Determine the (X, Y) coordinate at the center of the cell enclosing the given text.  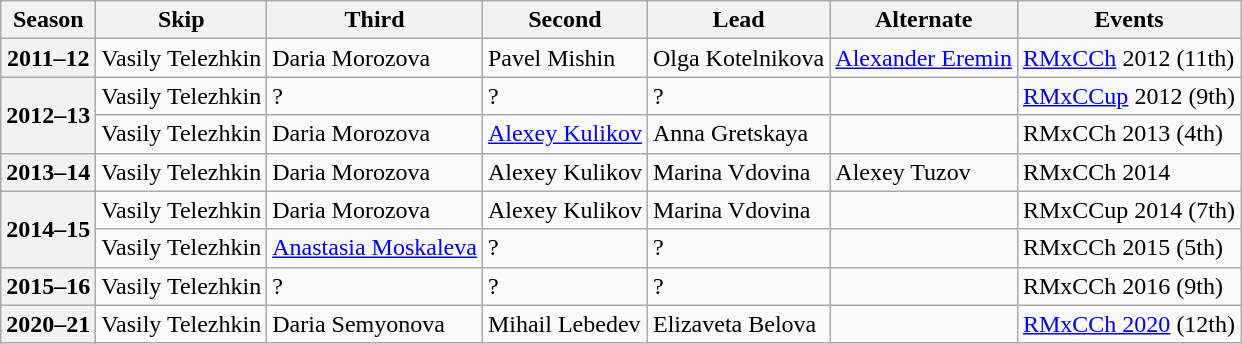
Anna Gretskaya (738, 134)
RMxCCh 2020 (12th) (1128, 324)
Alexander Eremin (924, 58)
RMxCCup 2012 (9th) (1128, 96)
Olga Kotelnikova (738, 58)
Lead (738, 20)
Season (48, 20)
Anastasia Moskaleva (375, 248)
2012–13 (48, 115)
Pavel Mishin (564, 58)
Skip (182, 20)
RMxCCup 2014 (7th) (1128, 210)
Mihail Lebedev (564, 324)
2011–12 (48, 58)
Alternate (924, 20)
2020–21 (48, 324)
Second (564, 20)
Daria Semyonova (375, 324)
RMxCCh 2015 (5th) (1128, 248)
Events (1128, 20)
RMxCCh 2012 (11th) (1128, 58)
2015–16 (48, 286)
RMxCCh 2013 (4th) (1128, 134)
Alexey Tuzov (924, 172)
2014–15 (48, 229)
2013–14 (48, 172)
Elizaveta Belova (738, 324)
Third (375, 20)
RMxCCh 2016 (9th) (1128, 286)
RMxCCh 2014 (1128, 172)
